Detect which cell encompasses the target text, then output its (X, Y) center coordinate. 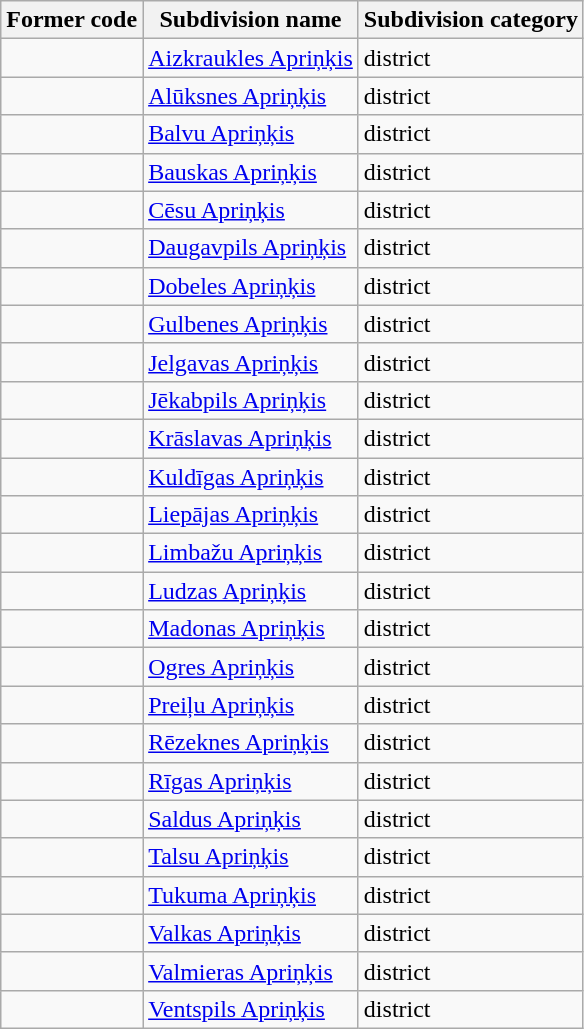
Former code (72, 20)
Krāslavas Apriņķis (251, 438)
Alūksnes Apriņķis (251, 96)
Talsu Apriņķis (251, 857)
Valkas Apriņķis (251, 933)
Aizkraukles Apriņķis (251, 58)
Ogres Apriņķis (251, 667)
Saldus Apriņķis (251, 819)
Limbažu Apriņķis (251, 553)
Valmieras Apriņķis (251, 971)
Gulbenes Apriņķis (251, 324)
Daugavpils Apriņķis (251, 248)
Bauskas Apriņķis (251, 172)
Ventspils Apriņķis (251, 1009)
Jēkabpils Apriņķis (251, 400)
Liepājas Apriņķis (251, 515)
Madonas Apriņķis (251, 629)
Preiļu Apriņķis (251, 705)
Jelgavas Apriņķis (251, 362)
Rīgas Apriņķis (251, 781)
Dobeles Apriņķis (251, 286)
Rēzeknes Apriņķis (251, 743)
Kuldīgas Apriņķis (251, 477)
Ludzas Apriņķis (251, 591)
Subdivision category (470, 20)
Tukuma Apriņķis (251, 895)
Cēsu Apriņķis (251, 210)
Subdivision name (251, 20)
Balvu Apriņķis (251, 134)
